From the cell containing the given text, extract its center point as [x, y] coordinate. 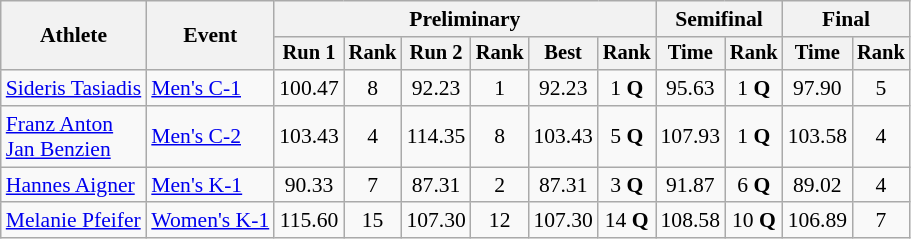
12 [500, 221]
103.58 [818, 136]
15 [373, 221]
Final [846, 19]
5 [881, 88]
90.33 [308, 185]
91.87 [690, 185]
Men's C-1 [210, 88]
Preliminary [464, 19]
95.63 [690, 88]
5 Q [627, 136]
Run 2 [436, 54]
Men's C-2 [210, 136]
97.90 [818, 88]
107.93 [690, 136]
115.60 [308, 221]
108.58 [690, 221]
Men's K-1 [210, 185]
89.02 [818, 185]
Run 1 [308, 54]
106.89 [818, 221]
Women's K-1 [210, 221]
Franz AntonJan Benzien [74, 136]
1 [500, 88]
10 Q [754, 221]
6 Q [754, 185]
Hannes Aigner [74, 185]
Semifinal [720, 19]
3 Q [627, 185]
Best [562, 54]
100.47 [308, 88]
Melanie Pfeifer [74, 221]
Athlete [74, 36]
114.35 [436, 136]
Sideris Tasiadis [74, 88]
2 [500, 185]
14 Q [627, 221]
Event [210, 36]
